Pinpoint the cell where the given text exists, returning its (x, y) midpoint coordinate. 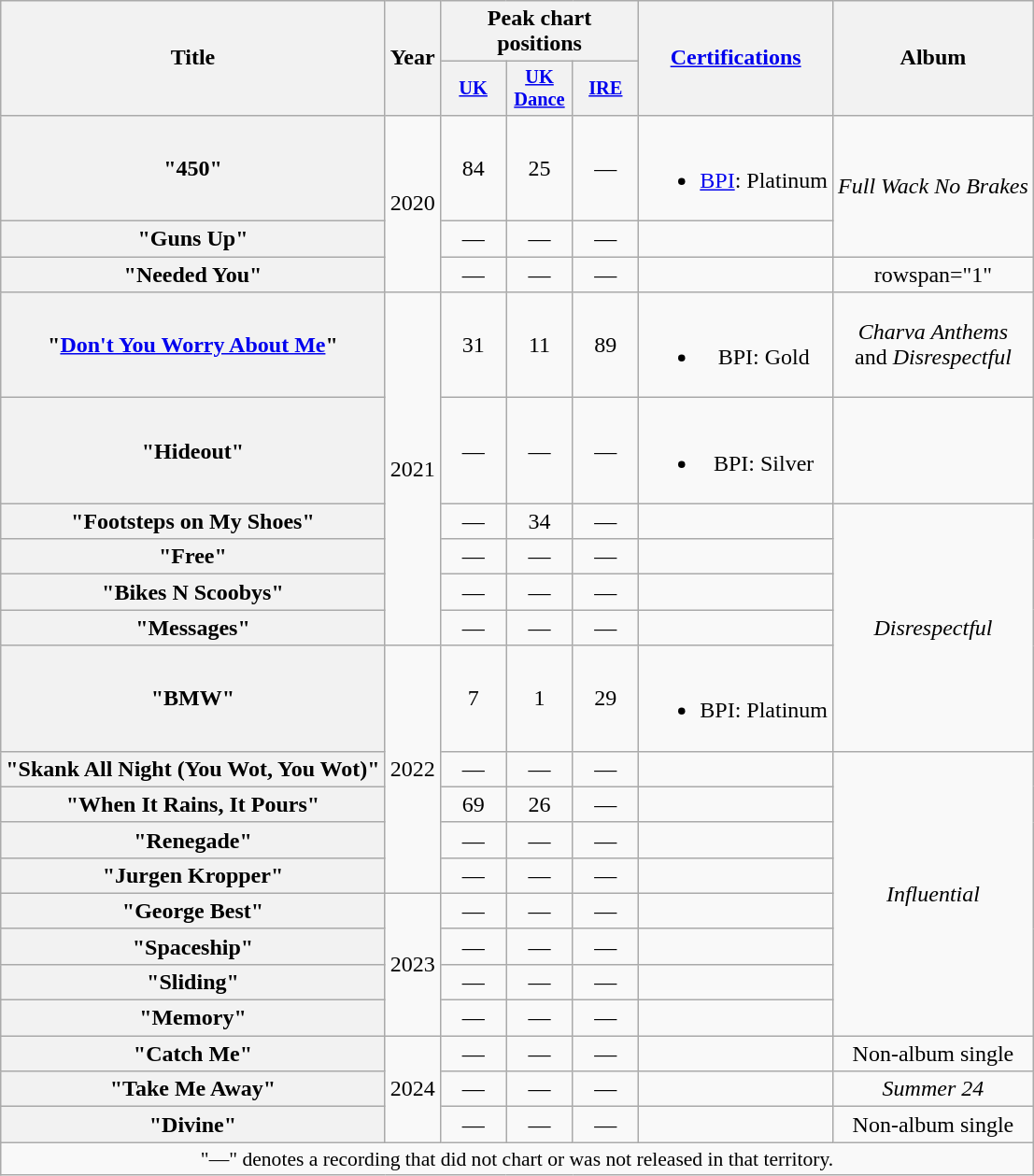
"Divine" (192, 1125)
31 (473, 346)
"—" denotes a recording that did not chart or was not released in that territory. (517, 1159)
"Free" (192, 557)
Disrespectful (934, 628)
84 (473, 168)
Certifications (736, 58)
Full Wack No Brakes (934, 185)
"Jurgen Kropper" (192, 875)
"Catch Me" (192, 1054)
"Memory" (192, 1018)
"Don't You Worry About Me" (192, 346)
"Guns Up" (192, 239)
"When It Rains, It Pours" (192, 804)
25 (540, 168)
89 (605, 346)
"450" (192, 168)
"Footsteps on My Shoes" (192, 521)
Peak chart positions (540, 32)
"Take Me Away" (192, 1089)
Album (934, 58)
2023 (413, 964)
rowspan="1" (934, 275)
11 (540, 346)
"George Best" (192, 911)
"Hideout" (192, 450)
UK (473, 89)
2022 (413, 770)
69 (473, 804)
Year (413, 58)
BPI: Silver (736, 450)
34 (540, 521)
"Renegade" (192, 840)
Charva Anthems and Disrespectful (934, 346)
2021 (413, 469)
"Spaceship" (192, 946)
2024 (413, 1089)
2020 (413, 204)
"BMW" (192, 699)
29 (605, 699)
Summer 24 (934, 1089)
"Sliding" (192, 982)
BPI: Gold (736, 346)
Title (192, 58)
"Bikes N Scoobys" (192, 592)
IRE (605, 89)
"Skank All Night (You Wot, You Wot)" (192, 769)
Influential (934, 893)
UKDance (540, 89)
7 (473, 699)
"Messages" (192, 628)
1 (540, 699)
26 (540, 804)
"Needed You" (192, 275)
